Pinpoint the cell where the given text exists, returning its [X, Y] midpoint coordinate. 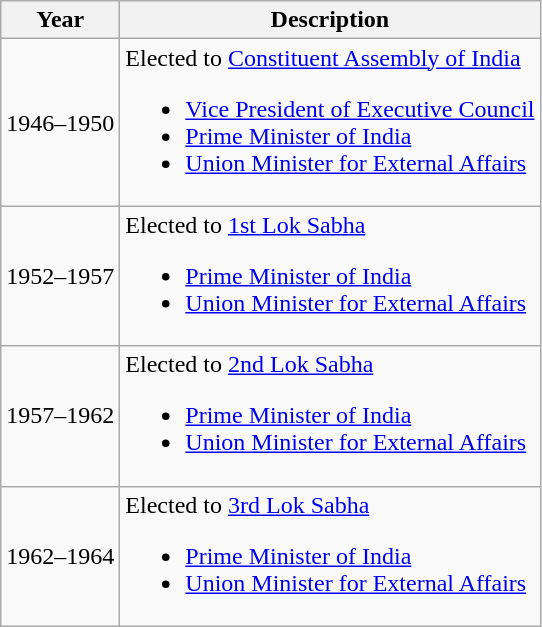
1952–1957 [60, 276]
Year [60, 20]
Elected to 1st Lok SabhaPrime Minister of India Union Minister for External Affairs [330, 276]
Description [330, 20]
Elected to Constituent Assembly of IndiaVice President of Executive Council Prime Minister of India Union Minister for External Affairs [330, 122]
1957–1962 [60, 416]
1962–1964 [60, 556]
Elected to 3rd Lok SabhaPrime Minister of India Union Minister for External Affairs [330, 556]
Elected to 2nd Lok SabhaPrime Minister of India Union Minister for External Affairs [330, 416]
1946–1950 [60, 122]
